Locate the cell with the specified text and output its [X, Y] center coordinate. 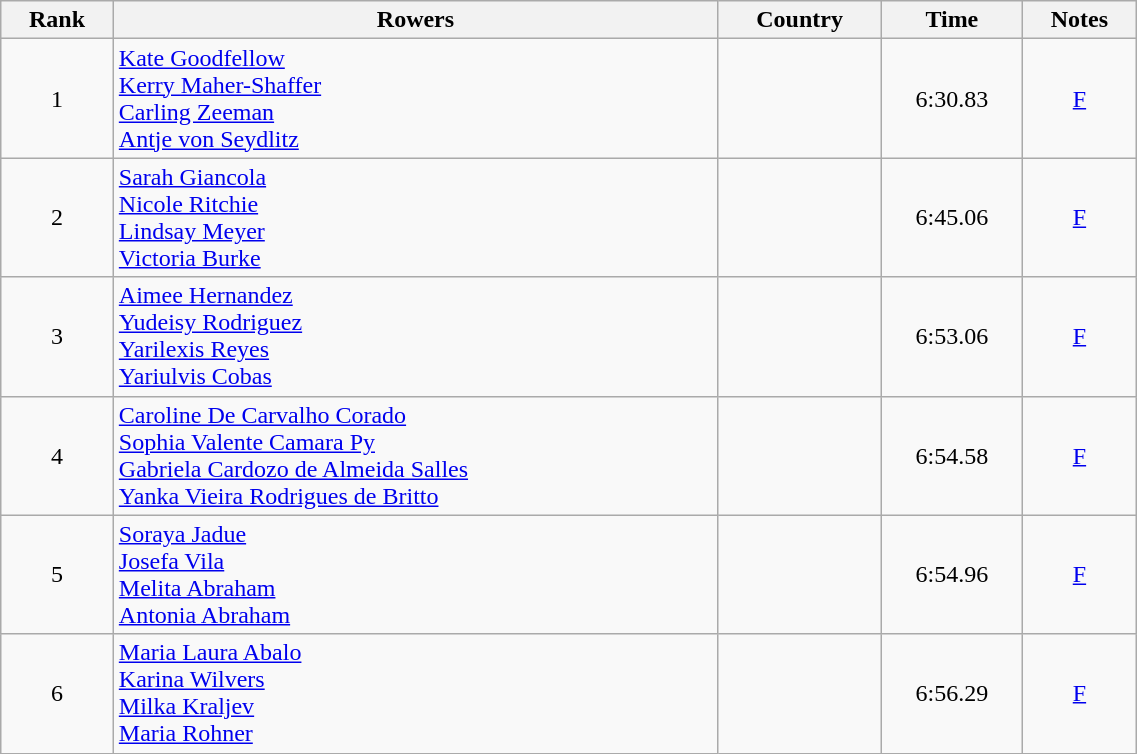
Kate GoodfellowKerry Maher-ShafferCarling ZeemanAntje von Seydlitz [415, 98]
Time [952, 20]
6:53.06 [952, 336]
2 [58, 218]
6:54.58 [952, 456]
Notes [1080, 20]
4 [58, 456]
Aimee HernandezYudeisy RodriguezYarilexis ReyesYariulvis Cobas [415, 336]
6:30.83 [952, 98]
Rowers [415, 20]
Caroline De Carvalho CoradoSophia Valente Camara PyGabriela Cardozo de Almeida SallesYanka Vieira Rodrigues de Britto [415, 456]
6:54.96 [952, 574]
6:45.06 [952, 218]
Sarah GiancolaNicole RitchieLindsay MeyerVictoria Burke [415, 218]
6 [58, 694]
1 [58, 98]
Maria Laura AbaloKarina WilversMilka KraljevMaria Rohner [415, 694]
Country [800, 20]
Rank [58, 20]
3 [58, 336]
6:56.29 [952, 694]
Soraya JadueJosefa VilaMelita AbrahamAntonia Abraham [415, 574]
5 [58, 574]
